Locate the cell with the specified text and output its [X, Y] center coordinate. 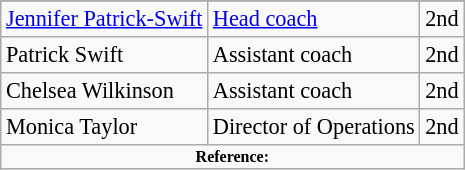
Jennifer Patrick-Swift [104, 19]
Head coach [314, 19]
Director of Operations [314, 126]
Chelsea Wilkinson [104, 90]
Monica Taylor [104, 126]
Patrick Swift [104, 55]
Reference: [232, 156]
